Capture the cell that displays the provided text and extract its (X, Y) central coordinate. 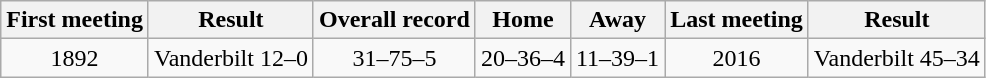
1892 (75, 58)
Home (522, 20)
31–75–5 (394, 58)
Vanderbilt 12–0 (230, 58)
Overall record (394, 20)
2016 (737, 58)
First meeting (75, 20)
20–36–4 (522, 58)
Away (617, 20)
11–39–1 (617, 58)
Last meeting (737, 20)
Vanderbilt 45–34 (896, 58)
